Detect which cell encompasses the target text, then output its (X, Y) center coordinate. 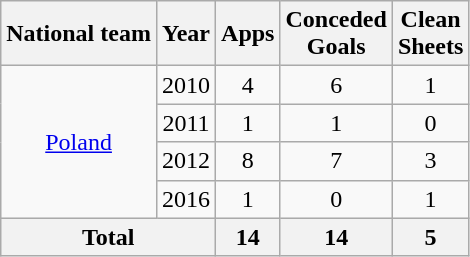
2011 (186, 123)
7 (336, 161)
Year (186, 34)
2010 (186, 85)
6 (336, 85)
CleanSheets (430, 34)
2016 (186, 199)
Apps (248, 34)
8 (248, 161)
National team (79, 34)
Total (108, 237)
4 (248, 85)
2012 (186, 161)
ConcededGoals (336, 34)
5 (430, 237)
3 (430, 161)
Poland (79, 142)
